From the cell containing the given text, extract its center point as (X, Y) coordinate. 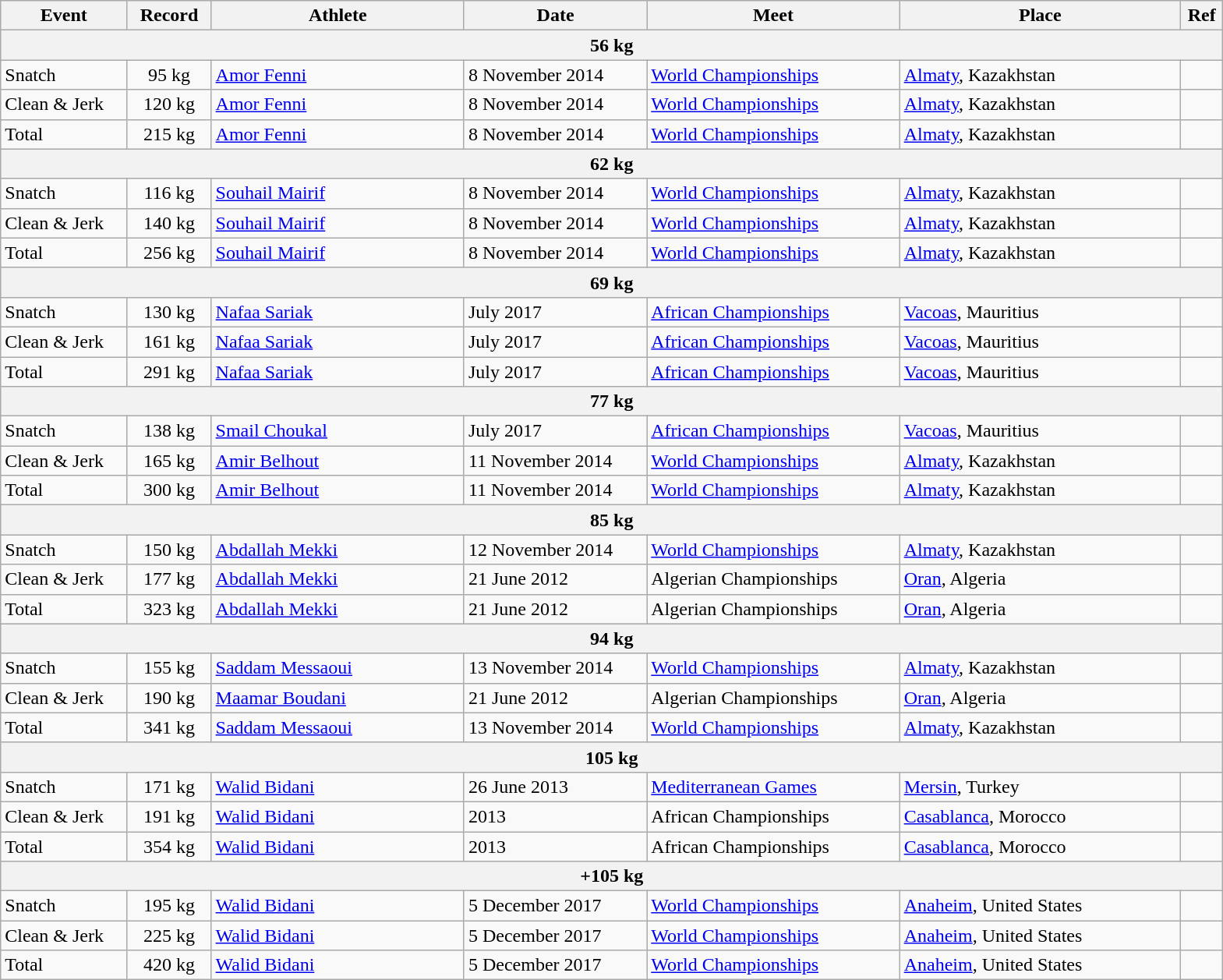
77 kg (612, 402)
56 kg (612, 45)
120 kg (169, 104)
Date (555, 16)
323 kg (169, 609)
Maamar Boudani (338, 698)
138 kg (169, 431)
177 kg (169, 579)
161 kg (169, 341)
341 kg (169, 727)
85 kg (612, 520)
291 kg (169, 372)
Athlete (338, 16)
Place (1040, 16)
155 kg (169, 668)
420 kg (169, 965)
12 November 2014 (555, 550)
225 kg (169, 936)
150 kg (169, 550)
215 kg (169, 134)
105 kg (612, 757)
Mediterranean Games (773, 787)
130 kg (169, 312)
94 kg (612, 639)
190 kg (169, 698)
300 kg (169, 490)
Mersin, Turkey (1040, 787)
95 kg (169, 75)
116 kg (169, 193)
Record (169, 16)
195 kg (169, 906)
191 kg (169, 816)
+105 kg (612, 876)
Ref (1202, 16)
Event (64, 16)
Meet (773, 16)
62 kg (612, 164)
140 kg (169, 223)
Smail Choukal (338, 431)
26 June 2013 (555, 787)
69 kg (612, 282)
256 kg (169, 253)
354 kg (169, 846)
171 kg (169, 787)
165 kg (169, 461)
